Return (x, y) of the center of cell containing provided text 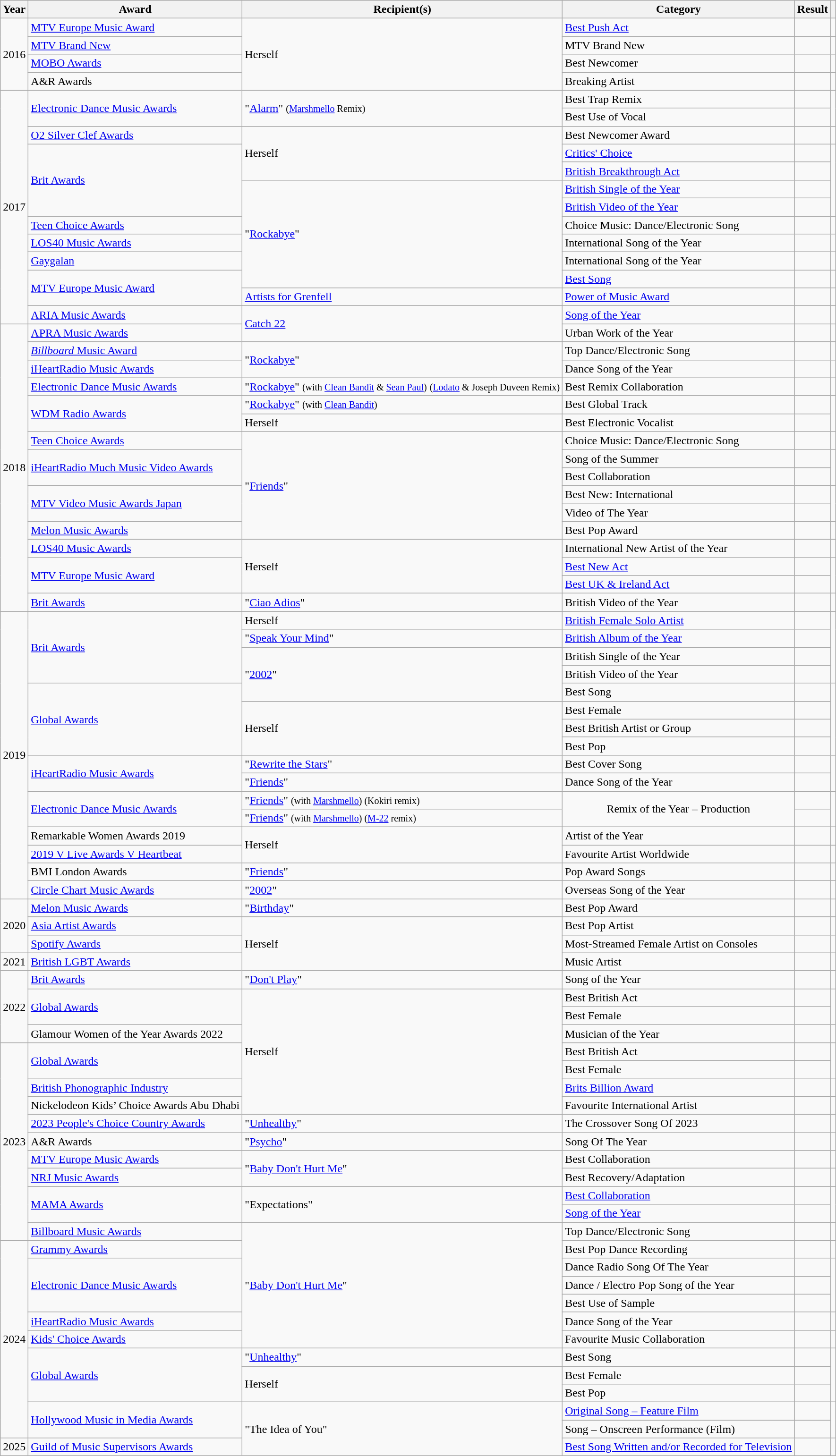
2021 (14, 962)
Award (135, 9)
Dance Radio Song Of The Year (678, 1267)
Best UK & Ireland Act (678, 584)
Pop Award Songs (678, 872)
2023 People's Choice Country Awards (135, 1124)
Kids' Choice Awards (135, 1339)
"Friends" (with Marshmello) (Kokiri remix) (402, 800)
2016 (14, 54)
Result (812, 9)
Best Cover Song (678, 764)
Song Of The Year (678, 1142)
2023 (14, 1142)
"Don't Play" (402, 980)
Favourite Artist Worldwide (678, 854)
2019 (14, 755)
British Album of the Year (678, 638)
Best Electronic Vocalist (678, 423)
Best Song Written and/or Recorded for Television (678, 1447)
Video of The Year (678, 512)
ARIA Music Awards (135, 315)
Favourite Music Collaboration (678, 1339)
International New Artist of the Year (678, 549)
2025 (14, 1447)
"Friends" (with Marshmello) (M-22 remix) (402, 818)
Critics' Choice (678, 153)
Music Artist (678, 962)
Song of the Summer (678, 458)
Dance / Electro Pop Song of the Year (678, 1285)
"Speak Your Mind" (402, 638)
Best Pop Artist (678, 926)
British Breakthrough Act (678, 171)
Original Song – Feature Film (678, 1411)
"Rockabye" (with Clean Bandit) (402, 405)
Grammy Awards (135, 1249)
British Female Solo Artist (678, 620)
Category (678, 9)
Best New Act (678, 567)
Artist of the Year (678, 836)
WDM Radio Awards (135, 414)
Best Trap Remix (678, 99)
O2 Silver Clef Awards (135, 135)
2017 (14, 207)
Year (14, 9)
Breaking Artist (678, 81)
MAMA Awards (135, 1204)
Catch 22 (402, 324)
Best Global Track (678, 405)
Best Recovery/Adaptation (678, 1177)
2018 (14, 467)
Song – Onscreen Performance (Film) (678, 1429)
MTV Europe Music Awards (135, 1160)
MOBO Awards (135, 63)
Recipient(s) (402, 9)
Asia Artist Awards (135, 926)
Artists for Grenfell (402, 297)
Best New: International (678, 494)
Billboard Music Awards (135, 1231)
British Phonographic Industry (135, 1087)
Circle Chart Music Awards (135, 890)
Brits Billion Award (678, 1087)
Best Newcomer Award (678, 135)
The Crossover Song Of 2023 (678, 1124)
Remix of the Year – Production (678, 809)
British LGBT Awards (135, 962)
Best Pop Dance Recording (678, 1249)
APRA Music Awards (135, 333)
Gaygalan (135, 261)
Best British Artist or Group (678, 728)
Best Use of Sample (678, 1303)
"Ciao Adios" (402, 602)
Remarkable Women Awards 2019 (135, 836)
"Psycho" (402, 1142)
"Alarm" (Marshmello Remix) (402, 108)
"The Idea of You" (402, 1429)
MTV Video Music Awards Japan (135, 503)
Spotify Awards (135, 944)
2020 (14, 926)
"Expectations" (402, 1204)
Overseas Song of the Year (678, 890)
Billboard Music Award (135, 351)
NRJ Music Awards (135, 1177)
Hollywood Music in Media Awards (135, 1420)
2022 (14, 1007)
Best Push Act (678, 27)
Nickelodeon Kids’ Choice Awards Abu Dhabi (135, 1106)
Best Use of Vocal (678, 117)
Glamour Women of the Year Awards 2022 (135, 1033)
Best Remix Collaboration (678, 387)
2024 (14, 1339)
Most-Streamed Female Artist on Consoles (678, 944)
"Rockabye" (with Clean Bandit & Sean Paul) (Lodato & Joseph Duveen Remix) (402, 387)
Best Newcomer (678, 63)
2019 V Live Awards V Heartbeat (135, 854)
Musician of the Year (678, 1033)
Urban Work of the Year (678, 333)
BMI London Awards (135, 872)
iHeartRadio Much Music Video Awards (135, 467)
"Birthday" (402, 908)
"Rewrite the Stars" (402, 764)
Power of Music Award (678, 297)
Favourite International Artist (678, 1106)
Guild of Music Supervisors Awards (135, 1447)
